Detect which cell encompasses the target text, then output its [x, y] center coordinate. 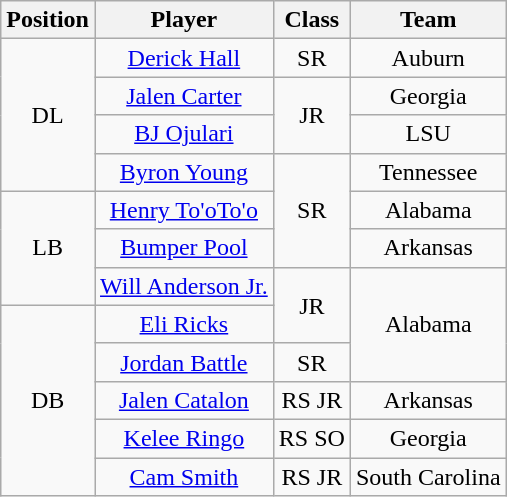
LB [48, 248]
Jordan Battle [184, 362]
DL [48, 115]
Class [312, 20]
Team [428, 20]
Will Anderson Jr. [184, 286]
LSU [428, 134]
Byron Young [184, 172]
DB [48, 400]
Tennessee [428, 172]
Cam Smith [184, 477]
Jalen Carter [184, 96]
RS SO [312, 438]
Henry To'oTo'o [184, 210]
Kelee Ringo [184, 438]
Auburn [428, 58]
Bumper Pool [184, 248]
South Carolina [428, 477]
Eli Ricks [184, 324]
Jalen Catalon [184, 400]
Position [48, 20]
BJ Ojulari [184, 134]
Derick Hall [184, 58]
Player [184, 20]
